Return the [X, Y] coordinate for the center point of the cell that contains the specified text.  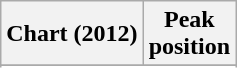
Peakposition [189, 34]
Chart (2012) [72, 34]
